Search for the cell housing the specified text and yield its (X, Y) center coordinate. 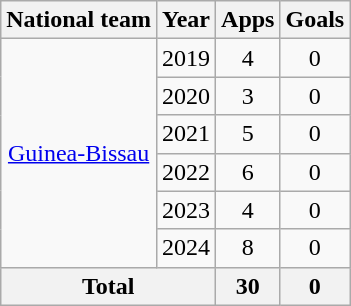
2024 (186, 248)
National team (79, 20)
Goals (315, 20)
Year (186, 20)
2019 (186, 58)
2020 (186, 96)
2021 (186, 134)
2023 (186, 210)
30 (248, 286)
Total (108, 286)
5 (248, 134)
2022 (186, 172)
Guinea-Bissau (79, 153)
Apps (248, 20)
8 (248, 248)
6 (248, 172)
3 (248, 96)
